Extract the [X, Y] coordinate from the center of the cell holding the provided text.  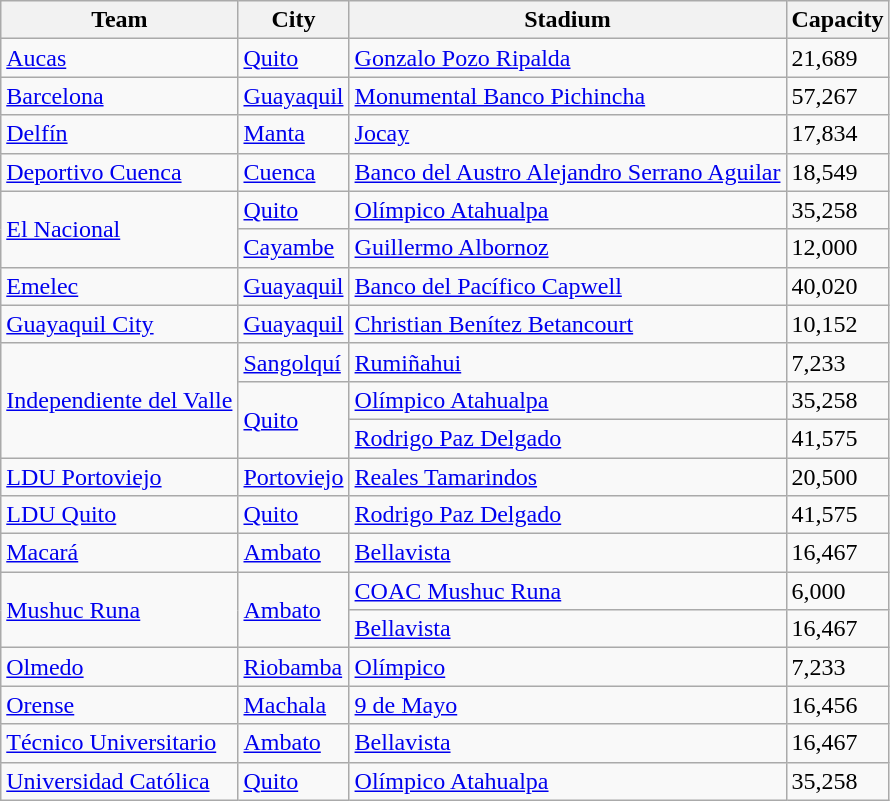
21,689 [838, 58]
City [294, 20]
57,267 [838, 96]
10,152 [838, 324]
12,000 [838, 248]
9 de Mayo [568, 705]
Christian Benítez Betancourt [568, 324]
6,000 [838, 591]
17,834 [838, 134]
Aucas [120, 58]
Banco del Austro Alejandro Serrano Aguilar [568, 172]
40,020 [838, 286]
Mushuc Runa [120, 610]
Olímpico [568, 667]
Deportivo Cuenca [120, 172]
Barcelona [120, 96]
COAC Mushuc Runa [568, 591]
20,500 [838, 477]
Jocay [568, 134]
Cuenca [294, 172]
Gonzalo Pozo Ripalda [568, 58]
Monumental Banco Pichincha [568, 96]
Stadium [568, 20]
18,549 [838, 172]
Manta [294, 134]
LDU Portoviejo [120, 477]
Capacity [838, 20]
Team [120, 20]
Portoviejo [294, 477]
Riobamba [294, 667]
Guayaquil City [120, 324]
Olmedo [120, 667]
Orense [120, 705]
Macará [120, 553]
Independiente del Valle [120, 400]
16,456 [838, 705]
Banco del Pacífico Capwell [568, 286]
Delfín [120, 134]
El Nacional [120, 229]
Rumiñahui [568, 362]
Emelec [120, 286]
Universidad Católica [120, 781]
Cayambe [294, 248]
Guillermo Albornoz [568, 248]
Técnico Universitario [120, 743]
Machala [294, 705]
Reales Tamarindos [568, 477]
LDU Quito [120, 515]
Sangolquí [294, 362]
